From the cell containing the given text, extract its center point as [x, y] coordinate. 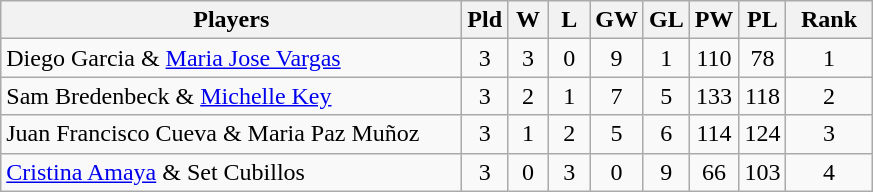
GW [617, 20]
133 [714, 96]
Players [232, 20]
6 [666, 134]
PL [762, 20]
66 [714, 172]
PW [714, 20]
Cristina Amaya & Set Cubillos [232, 172]
110 [714, 58]
4 [829, 172]
118 [762, 96]
124 [762, 134]
7 [617, 96]
Diego Garcia & Maria Jose Vargas [232, 58]
Juan Francisco Cueva & Maria Paz Muñoz [232, 134]
GL [666, 20]
Pld [485, 20]
Rank [829, 20]
78 [762, 58]
103 [762, 172]
Sam Bredenbeck & Michelle Key [232, 96]
114 [714, 134]
W [528, 20]
L [570, 20]
